Find where the given text appears and provide that cell's center as [x, y] coordinate. 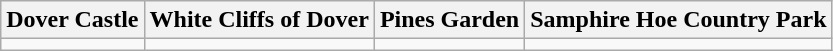
Pines Garden [449, 20]
Samphire Hoe Country Park [678, 20]
White Cliffs of Dover [259, 20]
Dover Castle [72, 20]
